Return the (X, Y) coordinate for the center point of the cell that contains the specified text.  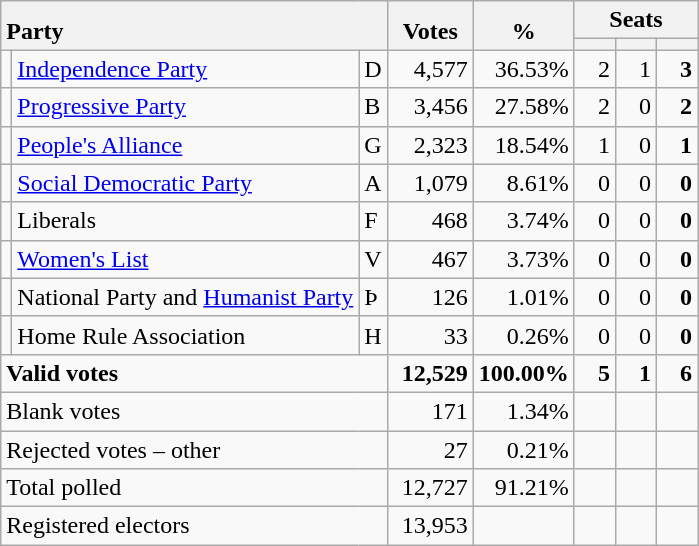
B (373, 107)
Total polled (194, 488)
12,529 (430, 373)
12,727 (430, 488)
5 (594, 373)
Progressive Party (186, 107)
8.61% (524, 183)
91.21% (524, 488)
3.73% (524, 259)
1.01% (524, 297)
A (373, 183)
1,079 (430, 183)
Blank votes (194, 411)
Registered electors (194, 526)
% (524, 26)
27 (430, 449)
1.34% (524, 411)
4,577 (430, 69)
36.53% (524, 69)
V (373, 259)
33 (430, 335)
G (373, 145)
100.00% (524, 373)
D (373, 69)
468 (430, 221)
F (373, 221)
3,456 (430, 107)
0.26% (524, 335)
2,323 (430, 145)
0.21% (524, 449)
Independence Party (186, 69)
13,953 (430, 526)
Rejected votes – other (194, 449)
6 (676, 373)
National Party and Humanist Party (186, 297)
People's Alliance (186, 145)
18.54% (524, 145)
Liberals (186, 221)
3 (676, 69)
Women's List (186, 259)
27.58% (524, 107)
Seats (636, 20)
H (373, 335)
Þ (373, 297)
171 (430, 411)
467 (430, 259)
3.74% (524, 221)
Party (194, 26)
Home Rule Association (186, 335)
Valid votes (194, 373)
Votes (430, 26)
Social Democratic Party (186, 183)
126 (430, 297)
